Extract the (x, y) coordinate from the center of the cell holding the provided text.  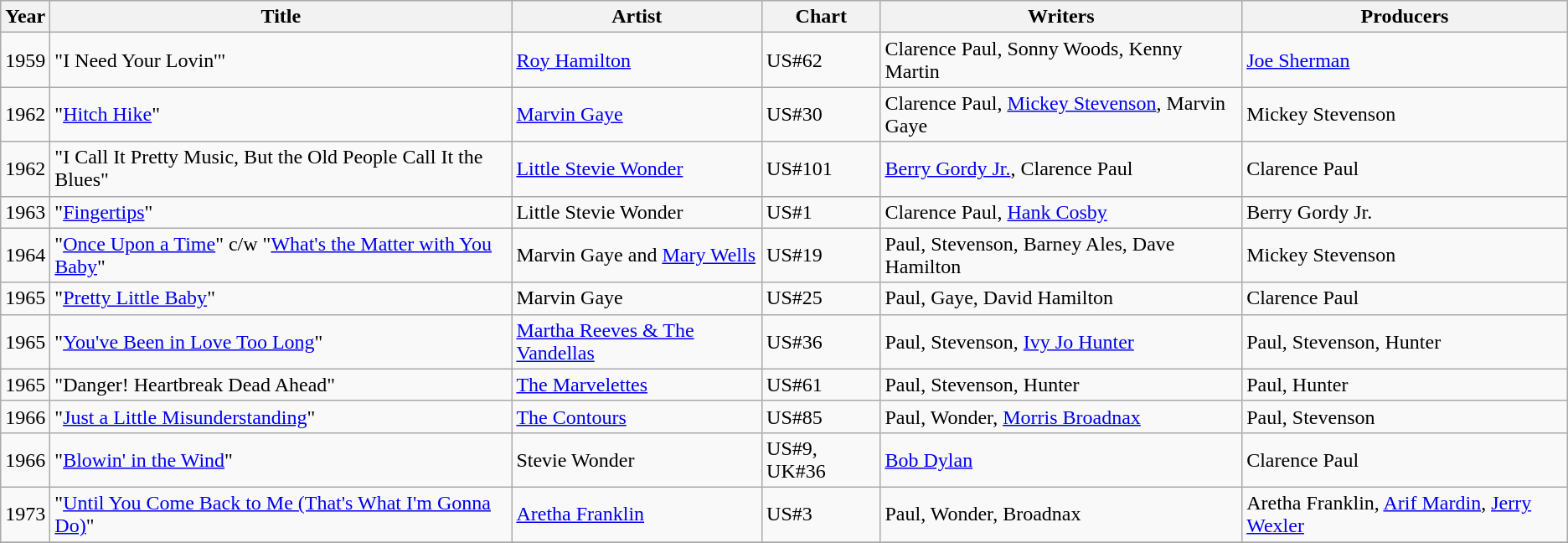
1959 (25, 60)
Martha Reeves & The Vandellas (637, 342)
Artist (637, 17)
Berry Gordy Jr., Clarence Paul (1061, 169)
Roy Hamilton (637, 60)
US#30 (821, 114)
1973 (25, 515)
Berry Gordy Jr. (1406, 212)
"Just a Little Misunderstanding" (281, 416)
US#61 (821, 385)
Clarence Paul, Hank Cosby (1061, 212)
Aretha Franklin, Arif Mardin, Jerry Wexler (1406, 515)
"Fingertips" (281, 212)
US#101 (821, 169)
Paul, Hunter (1406, 385)
1963 (25, 212)
Aretha Franklin (637, 515)
Paul, Stevenson, Barney Ales, Dave Hamilton (1061, 255)
Joe Sherman (1406, 60)
"Danger! Heartbreak Dead Ahead" (281, 385)
Producers (1406, 17)
US#1 (821, 212)
Marvin Gaye and Mary Wells (637, 255)
1964 (25, 255)
Paul, Stevenson (1406, 416)
US#62 (821, 60)
"Blowin' in the Wind" (281, 459)
"Pretty Little Baby" (281, 298)
US#85 (821, 416)
Clarence Paul, Sonny Woods, Kenny Martin (1061, 60)
Chart (821, 17)
Writers (1061, 17)
Paul, Wonder, Broadnax (1061, 515)
The Contours (637, 416)
Paul, Stevenson, Ivy Jo Hunter (1061, 342)
"I Need Your Lovin'" (281, 60)
The Marvelettes (637, 385)
Bob Dylan (1061, 459)
"I Call It Pretty Music, But the Old People Call It the Blues" (281, 169)
Clarence Paul, Mickey Stevenson, Marvin Gaye (1061, 114)
Paul, Wonder, Morris Broadnax (1061, 416)
US#25 (821, 298)
US#3 (821, 515)
US#36 (821, 342)
US#9, UK#36 (821, 459)
"Once Upon a Time" c/w "What's the Matter with You Baby" (281, 255)
Title (281, 17)
"Until You Come Back to Me (That's What I'm Gonna Do)" (281, 515)
Year (25, 17)
Stevie Wonder (637, 459)
"Hitch Hike" (281, 114)
US#19 (821, 255)
"You've Been in Love Too Long" (281, 342)
Paul, Gaye, David Hamilton (1061, 298)
